Pinpoint the cell where the given text exists, returning its [X, Y] midpoint coordinate. 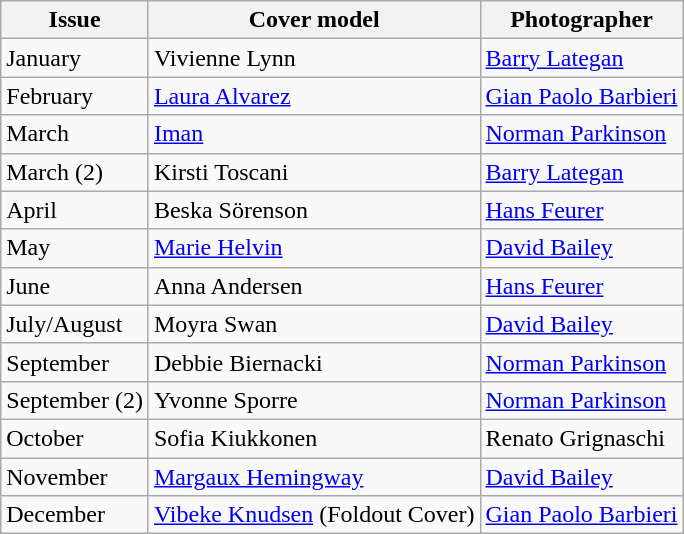
Yvonne Sporre [314, 400]
Vibeke Knudsen (Foldout Cover) [314, 515]
Kirsti Toscani [314, 172]
October [75, 438]
July/August [75, 324]
May [75, 248]
Marie Helvin [314, 248]
Issue [75, 20]
Laura Alvarez [314, 96]
Vivienne Lynn [314, 58]
February [75, 96]
April [75, 210]
June [75, 286]
September [75, 362]
November [75, 477]
Beska Sörenson [314, 210]
Debbie Biernacki [314, 362]
Sofia Kiukkonen [314, 438]
Moyra Swan [314, 324]
September (2) [75, 400]
March [75, 134]
Renato Grignaschi [582, 438]
March (2) [75, 172]
January [75, 58]
Photographer [582, 20]
Cover model [314, 20]
Margaux Hemingway [314, 477]
Anna Andersen [314, 286]
Iman [314, 134]
December [75, 515]
